Capture the cell that displays the provided text and extract its [X, Y] central coordinate. 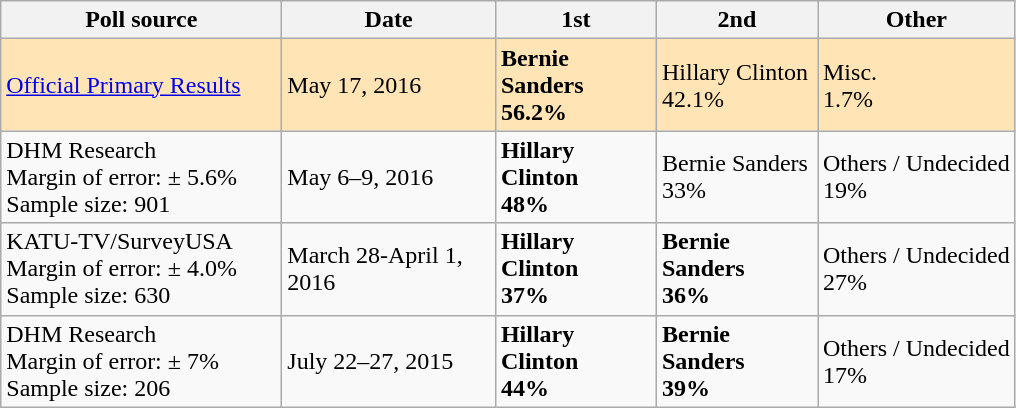
DHM ResearchMargin of error: ± 7% Sample size: 206 [142, 361]
Others / Undecided19% [917, 177]
Misc.1.7% [917, 85]
Hillary Clinton48% [576, 177]
Hillary Clinton42.1% [736, 85]
May 17, 2016 [389, 85]
Date [389, 20]
Other [917, 20]
1st [576, 20]
May 6–9, 2016 [389, 177]
July 22–27, 2015 [389, 361]
Bernie Sanders39% [736, 361]
March 28-April 1, 2016 [389, 269]
Official Primary Results [142, 85]
Bernie Sanders56.2% [576, 85]
KATU-TV/SurveyUSAMargin of error: ± 4.0% Sample size: 630 [142, 269]
Others / Undecided27% [917, 269]
Bernie Sanders36% [736, 269]
Poll source [142, 20]
2nd [736, 20]
Others / Undecided17% [917, 361]
DHM ResearchMargin of error: ± 5.6% Sample size: 901 [142, 177]
Bernie Sanders33% [736, 177]
Hillary Clinton44% [576, 361]
Hillary Clinton37% [576, 269]
